Return (X, Y) of the center of cell containing provided text 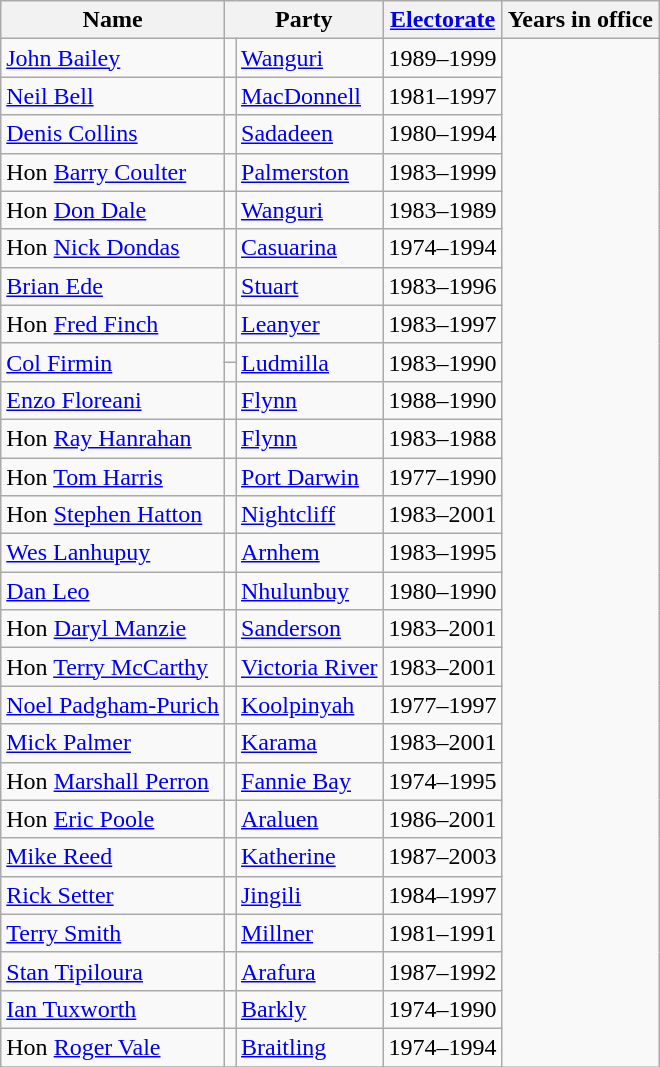
Mike Reed (113, 857)
Arnhem (310, 553)
Wes Lanhupuy (113, 553)
Enzo Floreani (113, 400)
Col Firmin (113, 362)
Sanderson (310, 629)
Stuart (310, 286)
1980–1990 (442, 591)
Ian Tuxworth (113, 1009)
Casuarina (310, 248)
Party (304, 20)
John Bailey (113, 58)
Port Darwin (310, 477)
Leanyer (310, 324)
1989–1999 (442, 58)
1983–1995 (442, 553)
1988–1990 (442, 400)
Fannie Bay (310, 781)
Araluen (310, 819)
1981–1991 (442, 933)
Karama (310, 743)
Braitling (310, 1047)
Katherine (310, 857)
Noel Padgham-Purich (113, 705)
1981–1997 (442, 96)
Hon Eric Poole (113, 819)
Hon Marshall Perron (113, 781)
Barkly (310, 1009)
1983–1999 (442, 172)
1984–1997 (442, 895)
Jingili (310, 895)
Arafura (310, 971)
Hon Tom Harris (113, 477)
Hon Fred Finch (113, 324)
Rick Setter (113, 895)
Neil Bell (113, 96)
1987–2003 (442, 857)
1974–1995 (442, 781)
1977–1990 (442, 477)
MacDonnell (310, 96)
Hon Nick Dondas (113, 248)
Hon Ray Hanrahan (113, 438)
Hon Stephen Hatton (113, 515)
Nightcliff (310, 515)
Mick Palmer (113, 743)
1980–1994 (442, 134)
Hon Don Dale (113, 210)
Ludmilla (310, 362)
Hon Terry McCarthy (113, 667)
1983–1997 (442, 324)
Years in office (580, 20)
1983–1989 (442, 210)
Electorate (442, 20)
1977–1997 (442, 705)
Sadadeen (310, 134)
Millner (310, 933)
Terry Smith (113, 933)
Denis Collins (113, 134)
Palmerston (310, 172)
1974–1990 (442, 1009)
Koolpinyah (310, 705)
Hon Barry Coulter (113, 172)
Hon Daryl Manzie (113, 629)
Hon Roger Vale (113, 1047)
1986–2001 (442, 819)
Dan Leo (113, 591)
Victoria River (310, 667)
Nhulunbuy (310, 591)
Name (113, 20)
1983–1996 (442, 286)
1983–1988 (442, 438)
Stan Tipiloura (113, 971)
1983–1990 (442, 362)
1987–1992 (442, 971)
Brian Ede (113, 286)
